Capture the cell that displays the provided text and extract its (X, Y) central coordinate. 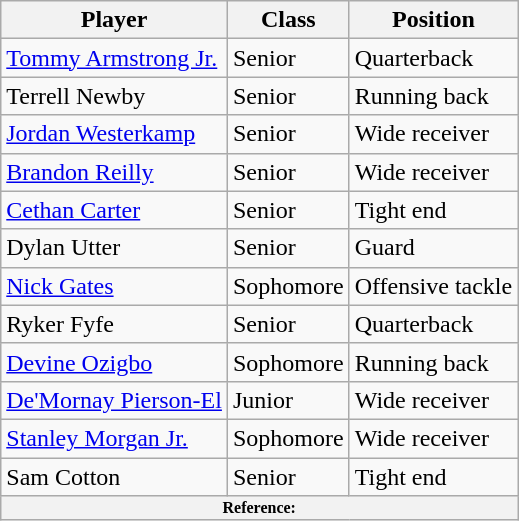
Sam Cotton (114, 477)
Stanley Morgan Jr. (114, 438)
Tommy Armstrong Jr. (114, 58)
Reference: (260, 508)
Cethan Carter (114, 210)
Terrell Newby (114, 96)
Guard (434, 248)
Junior (288, 400)
Nick Gates (114, 286)
De'Mornay Pierson-El (114, 400)
Offensive tackle (434, 286)
Dylan Utter (114, 248)
Brandon Reilly (114, 172)
Position (434, 20)
Jordan Westerkamp (114, 134)
Player (114, 20)
Ryker Fyfe (114, 324)
Class (288, 20)
Devine Ozigbo (114, 362)
